Output the (x, y) coordinate of the center of the cell containing the given text.  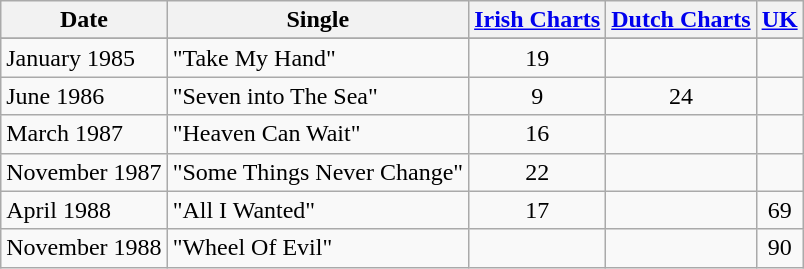
24 (681, 96)
Irish Charts (538, 20)
22 (538, 172)
June 1986 (84, 96)
November 1987 (84, 172)
UK (780, 20)
"Take My Hand" (318, 58)
90 (780, 248)
April 1988 (84, 210)
Single (318, 20)
March 1987 (84, 134)
16 (538, 134)
19 (538, 58)
9 (538, 96)
"All I Wanted" (318, 210)
17 (538, 210)
"Heaven Can Wait" (318, 134)
"Seven into The Sea" (318, 96)
November 1988 (84, 248)
69 (780, 210)
"Some Things Never Change" (318, 172)
"Wheel Of Evil" (318, 248)
Dutch Charts (681, 20)
Date (84, 20)
January 1985 (84, 58)
